Output the [X, Y] coordinate of the center of the cell containing the given text.  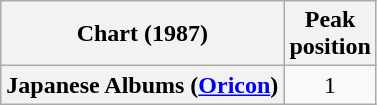
Japanese Albums (Oricon) [142, 85]
Peak position [330, 34]
Chart (1987) [142, 34]
1 [330, 85]
